Search for the cell housing the specified text and yield its (x, y) center coordinate. 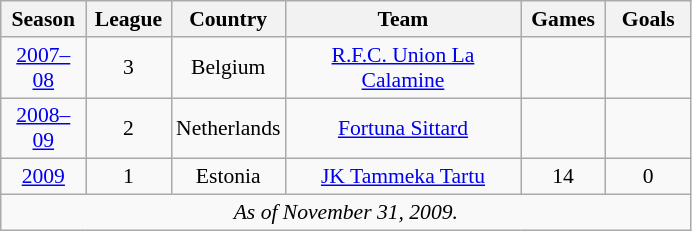
JK Tammeka Tartu (402, 177)
Season (44, 19)
League (128, 19)
14 (564, 177)
Goals (648, 19)
2008–09 (44, 128)
3 (128, 68)
0 (648, 177)
2007–08 (44, 68)
2 (128, 128)
R.F.C. Union La Calamine (402, 68)
Team (402, 19)
2009 (44, 177)
Country (228, 19)
1 (128, 177)
Netherlands (228, 128)
Belgium (228, 68)
Games (564, 19)
As of November 31, 2009. (346, 213)
Estonia (228, 177)
Fortuna Sittard (402, 128)
